Search for the cell housing the specified text and yield its [x, y] center coordinate. 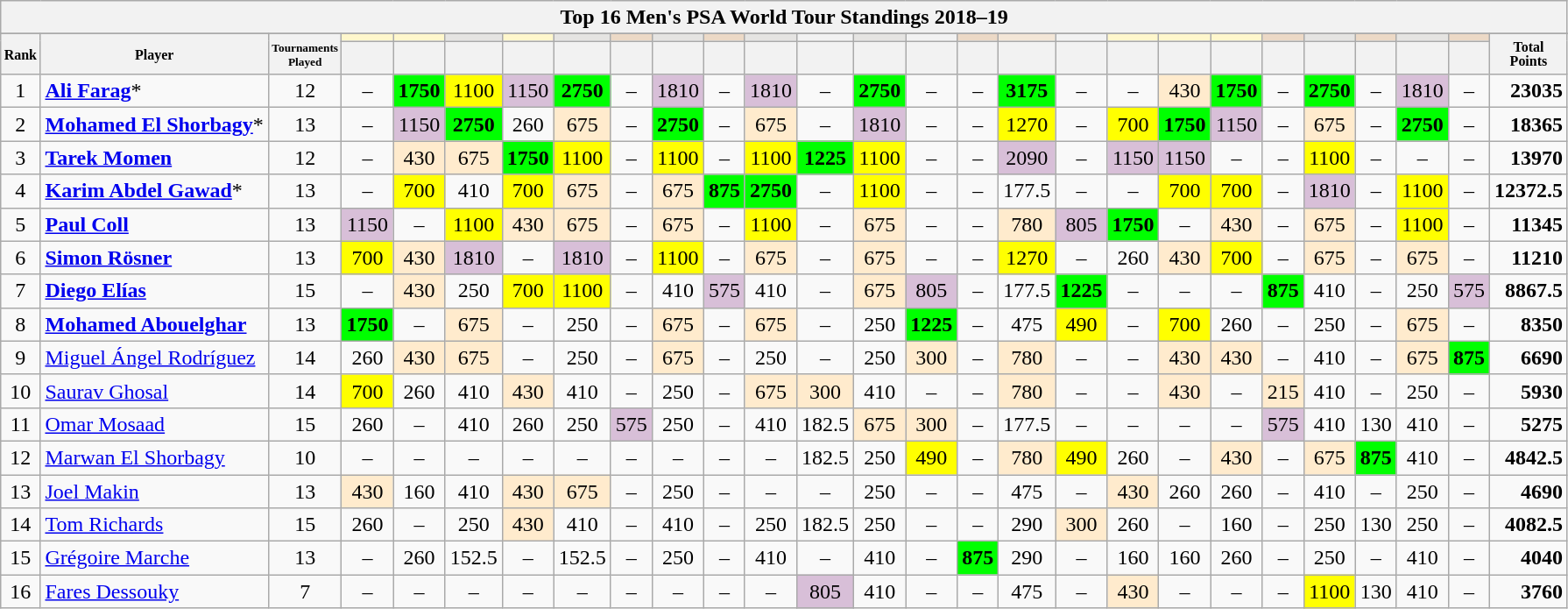
Joel Makin [154, 492]
Simon Rösner [154, 258]
5 [21, 224]
Tarek Momen [154, 158]
Grégoire Marche [154, 558]
Top 16 Men's PSA World Tour Standings 2018–19 [785, 18]
6 [21, 258]
6690 [1528, 358]
5930 [1528, 391]
3 [21, 158]
Mohamed El Shorbagy* [154, 124]
12372.5 [1528, 191]
Tom Richards [154, 525]
215 [1282, 391]
Paul Coll [154, 224]
4690 [1528, 492]
2 [21, 124]
18365 [1528, 124]
11345 [1528, 224]
Karim Abdel Gawad* [154, 191]
4082.5 [1528, 525]
3760 [1528, 591]
23035 [1528, 91]
13970 [1528, 158]
TotalPoints [1528, 54]
Marwan El Shorbagy [154, 457]
11210 [1528, 258]
9 [21, 358]
2090 [1027, 158]
Mohamed Abouelghar [154, 324]
11 [21, 424]
4842.5 [1528, 457]
Diego Elías [154, 291]
TournamentsPlayed [305, 54]
3175 [1027, 91]
8 [21, 324]
Ali Farag* [154, 91]
Player [154, 54]
Rank [21, 54]
8350 [1528, 324]
Saurav Ghosal [154, 391]
4 [21, 191]
Fares Dessouky [154, 591]
5275 [1528, 424]
16 [21, 591]
Miguel Ángel Rodríguez [154, 358]
4040 [1528, 558]
8867.5 [1528, 291]
Omar Mosaad [154, 424]
1 [21, 91]
